Provide the [x, y] coordinate of the cell's center where the given text is located.  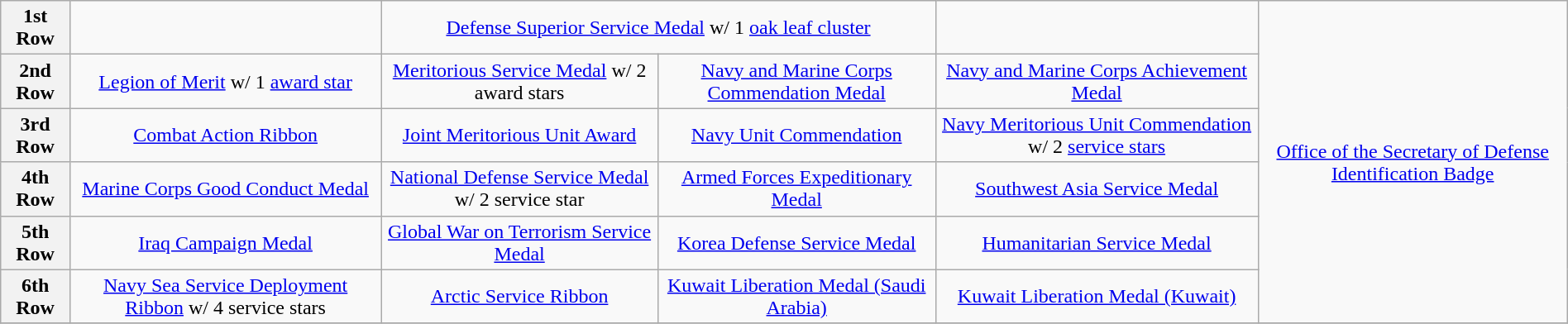
Armed Forces Expeditionary Medal [796, 188]
4th Row [36, 188]
Meritorious Service Medal w/ 2 award stars [519, 81]
Joint Meritorious Unit Award [519, 136]
Navy and Marine Corps Achievement Medal [1097, 81]
Humanitarian Service Medal [1097, 243]
Iraq Campaign Medal [225, 243]
Navy Unit Commendation [796, 136]
Southwest Asia Service Medal [1097, 188]
Navy Meritorious Unit Commendation w/ 2 service stars [1097, 136]
Combat Action Ribbon [225, 136]
6th Row [36, 296]
5th Row [36, 243]
Kuwait Liberation Medal (Kuwait) [1097, 296]
National Defense Service Medal w/ 2 service star [519, 188]
Navy and Marine Corps Commendation Medal [796, 81]
Arctic Service Ribbon [519, 296]
3rd Row [36, 136]
Kuwait Liberation Medal (Saudi Arabia) [796, 296]
1st Row [36, 28]
Legion of Merit w/ 1 award star [225, 81]
Navy Sea Service Deployment Ribbon w/ 4 service stars [225, 296]
Global War on Terrorism Service Medal [519, 243]
Defense Superior Service Medal w/ 1 oak leaf cluster [658, 28]
Korea Defense Service Medal [796, 243]
Office of the Secretary of Defense Identification Badge [1413, 162]
Marine Corps Good Conduct Medal [225, 188]
2nd Row [36, 81]
